From the cell containing the given text, extract its center point as (X, Y) coordinate. 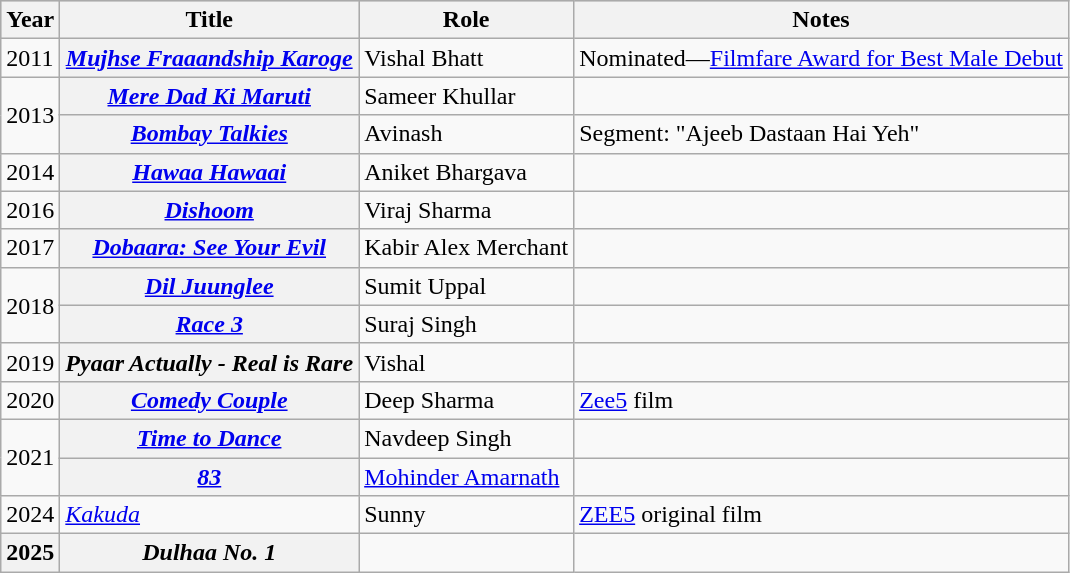
2019 (30, 362)
Nominated—Filmfare Award for Best Male Debut (822, 58)
Vishal Bhatt (466, 58)
Navdeep Singh (466, 438)
Dil Juunglee (210, 286)
Race 3 (210, 324)
Sumit Uppal (466, 286)
Dishoom (210, 210)
2018 (30, 305)
Pyaar Actually - Real is Rare (210, 362)
Mere Dad Ki Maruti (210, 96)
Title (210, 20)
Sunny (466, 515)
Comedy Couple (210, 400)
Time to Dance (210, 438)
Avinash (466, 134)
Role (466, 20)
Notes (822, 20)
Deep Sharma (466, 400)
2020 (30, 400)
Zee5 film (822, 400)
Mujhse Fraaandship Karoge (210, 58)
Sameer Khullar (466, 96)
2017 (30, 248)
Mohinder Amarnath (466, 477)
Suraj Singh (466, 324)
2025 (30, 553)
Dulhaa No. 1 (210, 553)
Aniket Bhargava (466, 172)
2024 (30, 515)
ZEE5 original film (822, 515)
Dobaara: See Your Evil (210, 248)
2011 (30, 58)
Segment: "Ajeeb Dastaan Hai Yeh" (822, 134)
2016 (30, 210)
2021 (30, 457)
2013 (30, 115)
83 (210, 477)
Kakuda (210, 515)
Kabir Alex Merchant (466, 248)
2014 (30, 172)
Bombay Talkies (210, 134)
Viraj Sharma (466, 210)
Hawaa Hawaai (210, 172)
Vishal (466, 362)
Year (30, 20)
